Detect which cell encompasses the target text, then output its (X, Y) center coordinate. 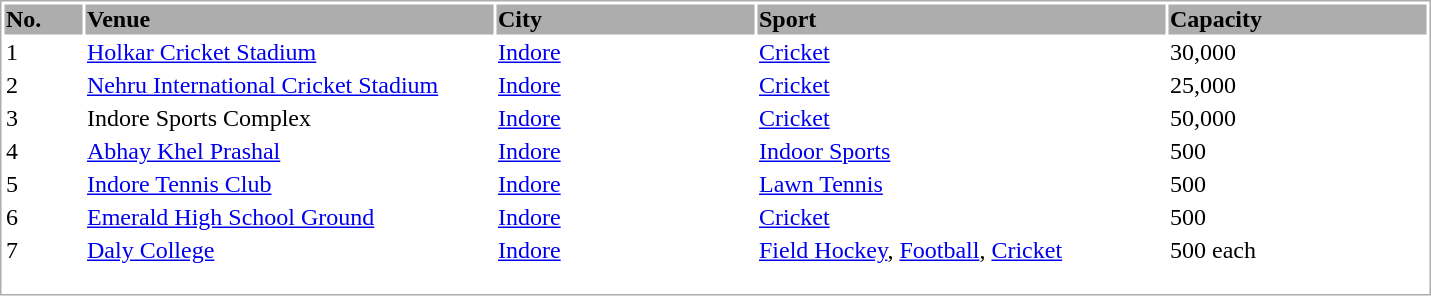
Sport (962, 19)
Lawn Tennis (962, 185)
1 (43, 53)
Field Hockey, Football, Cricket (962, 251)
No. (43, 19)
2 (43, 85)
30,000 (1297, 53)
Capacity (1297, 19)
Venue (290, 19)
50,000 (1297, 119)
4 (43, 151)
500 each (1297, 251)
Daly College (290, 251)
5 (43, 185)
25,000 (1297, 85)
Indore Tennis Club (290, 185)
Abhay Khel Prashal (290, 151)
3 (43, 119)
7 (43, 251)
Indore Sports Complex (290, 119)
6 (43, 217)
Indoor Sports (962, 151)
Nehru International Cricket Stadium (290, 85)
Holkar Cricket Stadium (290, 53)
Emerald High School Ground (290, 217)
City (625, 19)
